From the cell containing the given text, extract its center point as [X, Y] coordinate. 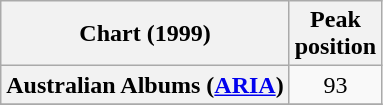
Chart (1999) [145, 34]
93 [335, 85]
Australian Albums (ARIA) [145, 85]
Peakposition [335, 34]
